Locate the cell with the specified text and output its (X, Y) center coordinate. 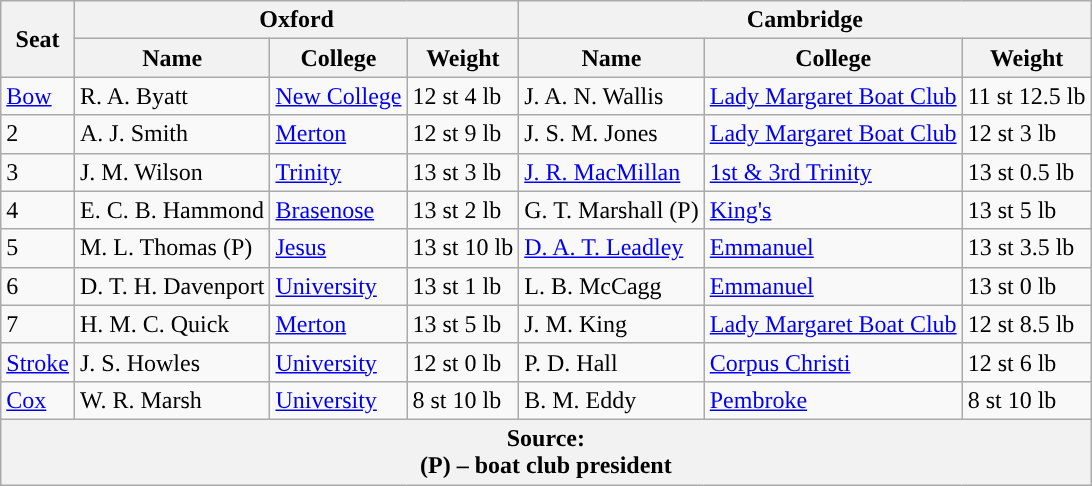
Cox (38, 400)
13 st 0 lb (1026, 286)
Bow (38, 96)
13 st 1 lb (463, 286)
H. M. C. Quick (172, 324)
J. S. Howles (172, 362)
12 st 8.5 lb (1026, 324)
J. M. Wilson (172, 172)
A. J. Smith (172, 134)
Stroke (38, 362)
12 st 3 lb (1026, 134)
3 (38, 172)
P. D. Hall (612, 362)
New College (338, 96)
M. L. Thomas (P) (172, 248)
Source:(P) – boat club president (546, 452)
J. A. N. Wallis (612, 96)
5 (38, 248)
Trinity (338, 172)
Pembroke (833, 400)
12 st 6 lb (1026, 362)
6 (38, 286)
13 st 3.5 lb (1026, 248)
Corpus Christi (833, 362)
13 st 0.5 lb (1026, 172)
13 st 10 lb (463, 248)
D. A. T. Leadley (612, 248)
7 (38, 324)
D. T. H. Davenport (172, 286)
11 st 12.5 lb (1026, 96)
J. S. M. Jones (612, 134)
12 st 4 lb (463, 96)
King's (833, 210)
G. T. Marshall (P) (612, 210)
Oxford (296, 20)
R. A. Byatt (172, 96)
13 st 2 lb (463, 210)
Cambridge (805, 20)
13 st 3 lb (463, 172)
J. R. MacMillan (612, 172)
W. R. Marsh (172, 400)
Brasenose (338, 210)
4 (38, 210)
L. B. McCagg (612, 286)
Jesus (338, 248)
12 st 0 lb (463, 362)
2 (38, 134)
J. M. King (612, 324)
12 st 9 lb (463, 134)
1st & 3rd Trinity (833, 172)
E. C. B. Hammond (172, 210)
Seat (38, 39)
B. M. Eddy (612, 400)
